Scan for the cell matching the given text and deliver its (x, y) coordinate at center. 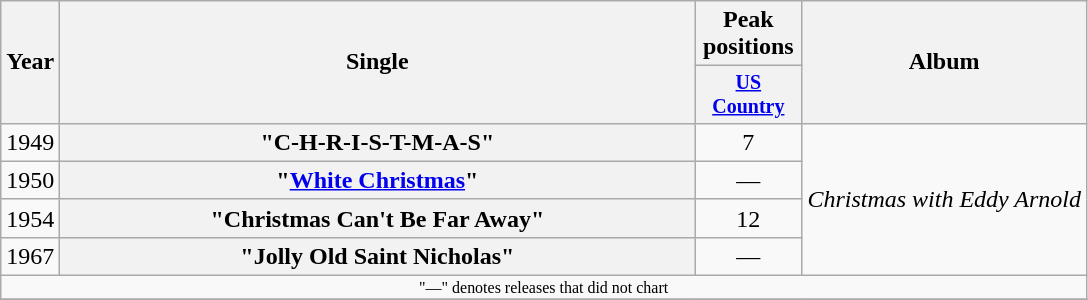
"—" denotes releases that did not chart (544, 288)
1954 (30, 218)
Peak positions (748, 34)
Single (378, 62)
1950 (30, 180)
US Country (748, 94)
1967 (30, 256)
7 (748, 142)
"White Christmas" (378, 180)
"Jolly Old Saint Nicholas" (378, 256)
12 (748, 218)
"C-H-R-I-S-T-M-A-S" (378, 142)
"Christmas Can't Be Far Away" (378, 218)
Year (30, 62)
Album (944, 62)
Christmas with Eddy Arnold (944, 199)
1949 (30, 142)
